Return [x, y] of the center of cell containing provided text 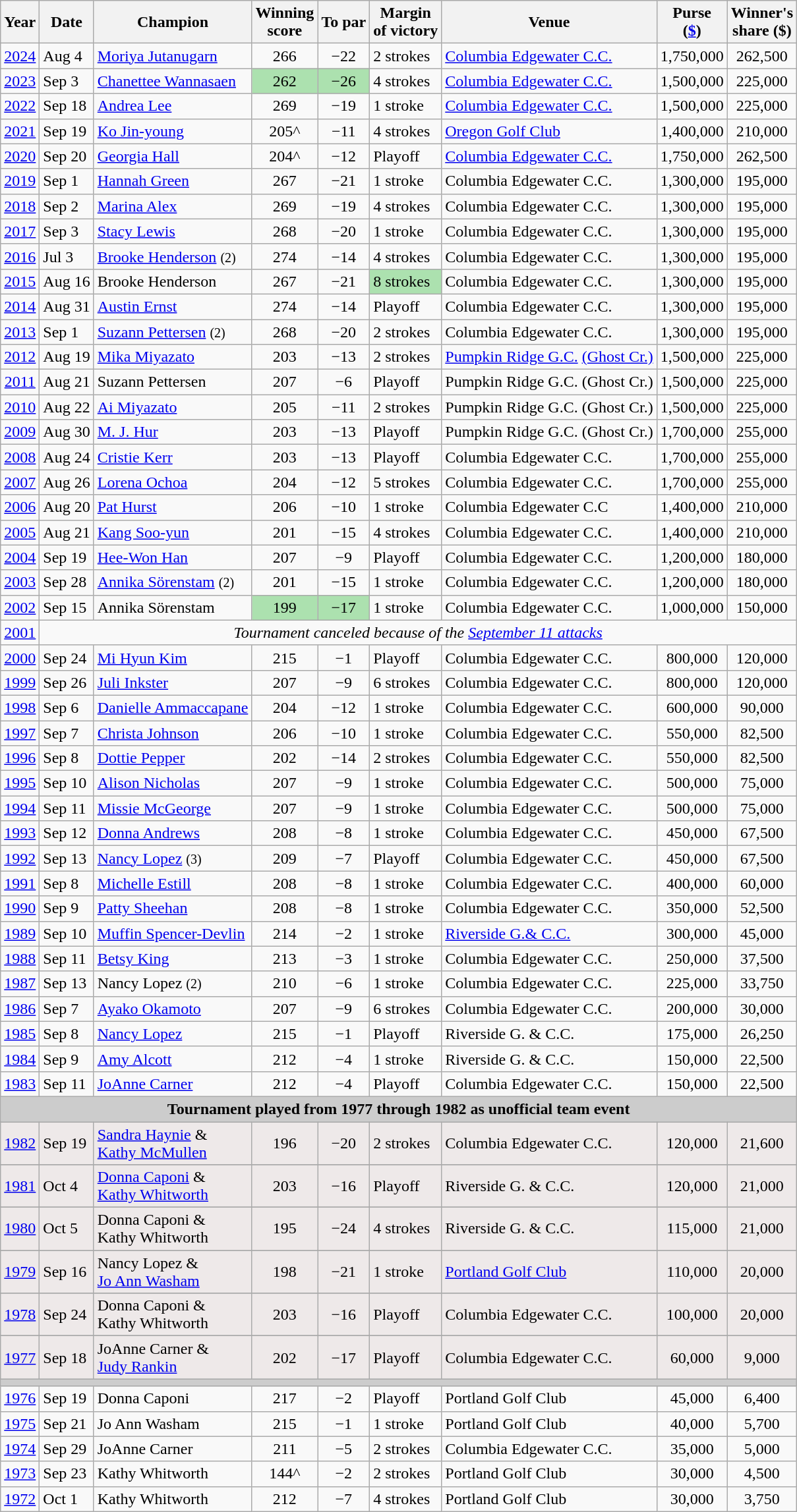
1991 [20, 883]
Aug 31 [67, 306]
217 [285, 1399]
Sep 16 [67, 1272]
195 [285, 1229]
1985 [20, 1034]
2021 [20, 131]
Jul 3 [67, 256]
Chanettee Wannasaen [173, 81]
40,000 [692, 1424]
Stacy Lewis [173, 231]
52,500 [762, 909]
1977 [20, 1357]
2000 [20, 658]
−5 [344, 1449]
1978 [20, 1315]
Michelle Estill [173, 883]
Dottie Pepper [173, 758]
5 strokes [406, 482]
2022 [20, 106]
600,000 [692, 708]
1998 [20, 708]
Brooke Henderson (2) [173, 256]
Juli Inkster [173, 683]
Ko Jin-young [173, 131]
1,000,000 [692, 607]
Riverside G.& C.C. [549, 934]
1982 [20, 1142]
2016 [20, 256]
Sep 20 [67, 156]
1972 [20, 1499]
214 [285, 934]
199 [285, 607]
Aug 4 [67, 56]
175,000 [692, 1034]
Winner'sshare ($) [762, 22]
1987 [20, 984]
4,500 [762, 1474]
144^ [285, 1474]
Nancy Lopez [173, 1034]
262 [285, 81]
350,000 [692, 909]
JoAnne Carner & Judy Rankin [173, 1357]
1997 [20, 733]
2009 [20, 432]
Sandra Haynie & Kathy McMullen [173, 1142]
1981 [20, 1186]
6,400 [762, 1399]
Brooke Henderson [173, 281]
1992 [20, 858]
2006 [20, 507]
1996 [20, 758]
Missie McGeorge [173, 808]
100,000 [692, 1315]
1974 [20, 1449]
198 [285, 1272]
Columbia Edgewater C.C [549, 507]
26,250 [762, 1034]
1986 [20, 1009]
1999 [20, 683]
Marginof victory [406, 22]
Ai Miyazato [173, 407]
2012 [20, 357]
−3 [344, 959]
210 [285, 984]
Christa Johnson [173, 733]
200,000 [692, 1009]
Cristie Kerr [173, 457]
2013 [20, 331]
−26 [344, 81]
1993 [20, 833]
Oregon Golf Club [549, 131]
2007 [20, 482]
5,700 [762, 1424]
2004 [20, 557]
Oct 1 [67, 1499]
Year [20, 22]
Kang Soo-yun [173, 532]
Lorena Ochoa [173, 482]
Aug 26 [67, 482]
1990 [20, 909]
Danielle Ammaccapane [173, 708]
Donna Caponi [173, 1399]
Aug 20 [67, 507]
1994 [20, 808]
Sep 23 [67, 1474]
Muffin Spencer-Devlin [173, 934]
Sep 15 [67, 607]
Donna Andrews [173, 833]
5,000 [762, 1449]
Champion [173, 22]
3,750 [762, 1499]
205^ [285, 131]
300,000 [692, 934]
To par [344, 22]
2005 [20, 532]
Nancy Lopez (2) [173, 984]
Georgia Hall [173, 156]
Oct 5 [67, 1229]
33,750 [762, 984]
Aug 24 [67, 457]
205 [285, 407]
250,000 [692, 959]
Hee-Won Han [173, 557]
Mika Miyazato [173, 357]
204^ [285, 156]
−22 [344, 56]
Patty Sheehan [173, 909]
2018 [20, 206]
Mi Hyun Kim [173, 658]
M. J. Hur [173, 432]
Winningscore [285, 22]
Jo Ann Washam [173, 1424]
1983 [20, 1084]
2024 [20, 56]
Sep 6 [67, 708]
Sep 21 [67, 1424]
Aug 30 [67, 432]
9,000 [762, 1357]
1973 [20, 1474]
Sep 26 [67, 683]
1980 [20, 1229]
Purse($) [692, 22]
1995 [20, 783]
Venue [549, 22]
8 strokes [406, 281]
266 [285, 56]
Pat Hurst [173, 507]
211 [285, 1449]
1979 [20, 1272]
Sep 2 [67, 206]
2002 [20, 607]
Aug 16 [67, 281]
Aug 22 [67, 407]
Annika Sörenstam (2) [173, 582]
2008 [20, 457]
196 [285, 1142]
400,000 [692, 883]
Alison Nicholas [173, 783]
Hannah Green [173, 181]
115,000 [692, 1229]
Tournament canceled because of the September 11 attacks [418, 632]
2015 [20, 281]
Austin Ernst [173, 306]
Sep 29 [67, 1449]
213 [285, 959]
21,600 [762, 1142]
2023 [20, 81]
Moriya Jutanugarn [173, 56]
37,500 [762, 959]
−24 [344, 1229]
Nancy Lopez (3) [173, 858]
209 [285, 858]
Date [67, 22]
1975 [20, 1424]
Sep 28 [67, 582]
1989 [20, 934]
Annika Sörenstam [173, 607]
Marina Alex [173, 206]
Suzann Pettersen (2) [173, 331]
2001 [20, 632]
2010 [20, 407]
Ayako Okamoto [173, 1009]
35,000 [692, 1449]
2020 [20, 156]
2011 [20, 382]
2019 [20, 181]
1988 [20, 959]
90,000 [762, 708]
1984 [20, 1059]
Tournament played from 1977 through 1982 as unofficial team event [399, 1109]
Sep 12 [67, 833]
Suzann Pettersen [173, 382]
Amy Alcott [173, 1059]
110,000 [692, 1272]
Oct 4 [67, 1186]
Andrea Lee [173, 106]
2003 [20, 582]
Nancy Lopez & Jo Ann Washam [173, 1272]
Betsy King [173, 959]
2017 [20, 231]
Aug 19 [67, 357]
1976 [20, 1399]
2014 [20, 306]
